Identify which cell holds the provided text, then report its [x, y] central coordinate. 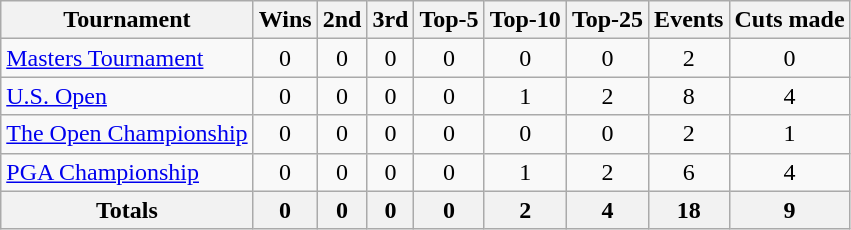
Totals [127, 210]
Top-25 [607, 20]
U.S. Open [127, 96]
Tournament [127, 20]
Masters Tournament [127, 58]
Cuts made [790, 20]
2nd [342, 20]
18 [689, 210]
Top-5 [449, 20]
PGA Championship [127, 172]
6 [689, 172]
9 [790, 210]
8 [689, 96]
3rd [390, 20]
Wins [285, 20]
The Open Championship [127, 134]
Top-10 [525, 20]
Events [689, 20]
